Detect which cell encompasses the target text, then output its [X, Y] center coordinate. 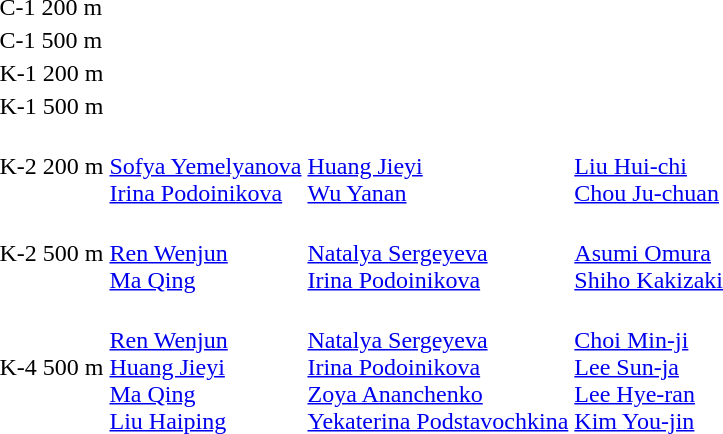
Huang JieyiWu Yanan [438, 166]
Natalya SergeyevaIrina Podoinikova [438, 253]
Ren WenjunMa Qing [206, 253]
Sofya YemelyanovaIrina Podoinikova [206, 166]
